Scan for the cell matching the given text and deliver its [x, y] coordinate at center. 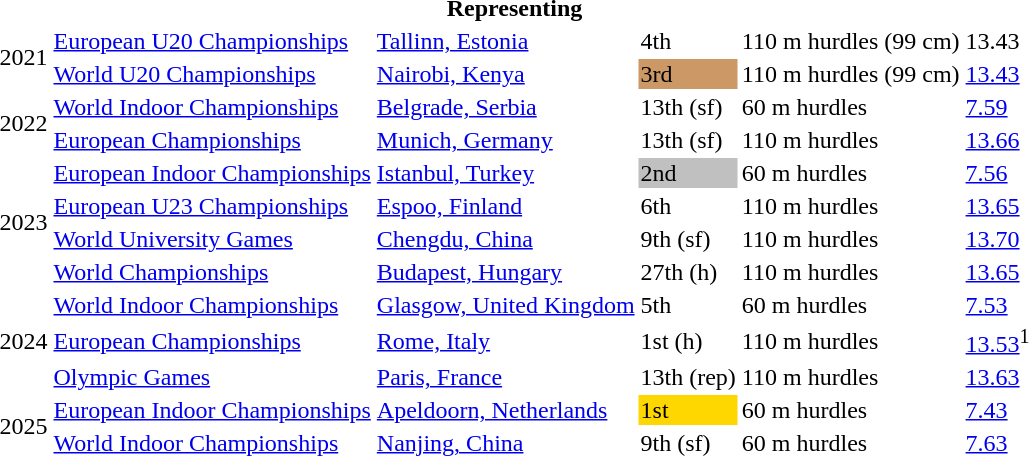
Espoo, Finland [506, 206]
Olympic Games [212, 377]
9th (sf) [688, 239]
1st [688, 410]
European U20 Championships [212, 41]
Paris, France [506, 377]
2nd [688, 173]
Chengdu, China [506, 239]
Istanbul, Turkey [506, 173]
World Championships [212, 272]
27th (h) [688, 272]
World U20 Championships [212, 74]
Budapest, Hungary [506, 272]
Rome, Italy [506, 341]
European U23 Championships [212, 206]
Apeldoorn, Netherlands [506, 410]
Glasgow, United Kingdom [506, 305]
3rd [688, 74]
13th (rep) [688, 377]
Belgrade, Serbia [506, 107]
5th [688, 305]
6th [688, 206]
Munich, Germany [506, 140]
Nairobi, Kenya [506, 74]
1st (h) [688, 341]
World University Games [212, 239]
Tallinn, Estonia [506, 41]
4th [688, 41]
